Return (X, Y) of the center of cell containing provided text 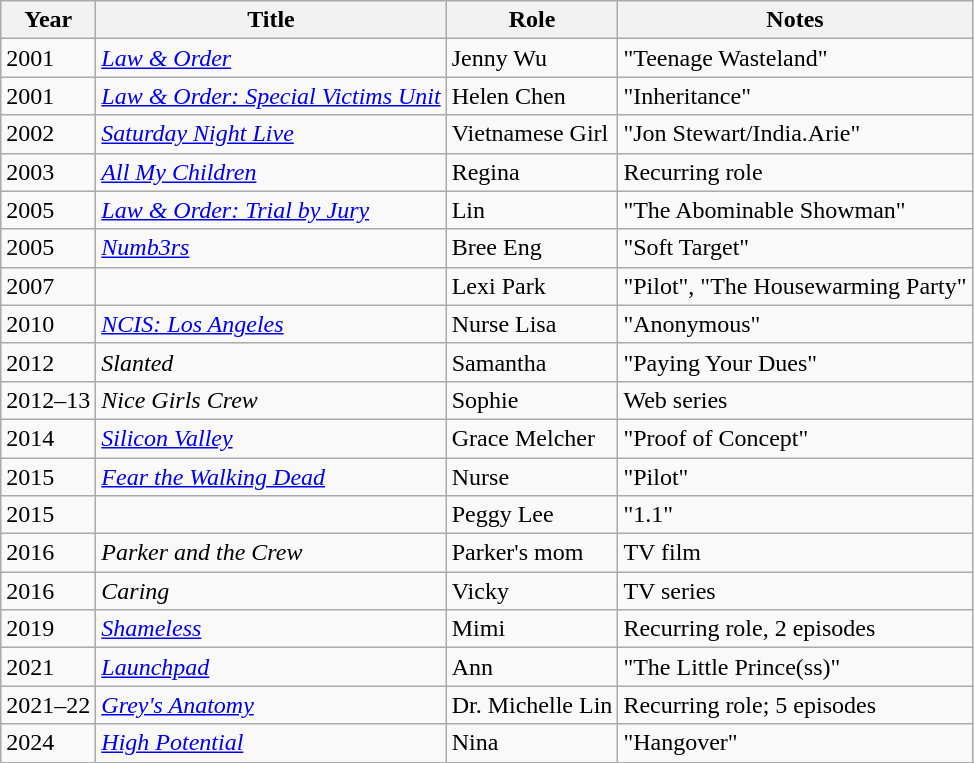
Nina (532, 743)
Nice Girls Crew (271, 400)
Slanted (271, 362)
Fear the Walking Dead (271, 477)
2010 (48, 324)
Law & Order: Special Victims Unit (271, 96)
"The Abominable Showman" (795, 210)
"Soft Target" (795, 248)
Role (532, 20)
"The Little Prince(ss)" (795, 667)
Lexi Park (532, 286)
Grey's Anatomy (271, 705)
Launchpad (271, 667)
Silicon Valley (271, 438)
2021 (48, 667)
"Hangover" (795, 743)
Ann (532, 667)
Regina (532, 172)
Recurring role; 5 episodes (795, 705)
"Anonymous" (795, 324)
Parker and the Crew (271, 553)
Recurring role (795, 172)
Web series (795, 400)
Nurse (532, 477)
Year (48, 20)
NCIS: Los Angeles (271, 324)
Shameless (271, 629)
Parker's mom (532, 553)
"Proof of Concept" (795, 438)
"Paying Your Dues" (795, 362)
"Pilot", "The Housewarming Party" (795, 286)
Mimi (532, 629)
Bree Eng (532, 248)
Grace Melcher (532, 438)
2002 (48, 134)
Sophie (532, 400)
Vicky (532, 591)
2021–22 (48, 705)
2019 (48, 629)
High Potential (271, 743)
Vietnamese Girl (532, 134)
Law & Order: Trial by Jury (271, 210)
Caring (271, 591)
TV film (795, 553)
Recurring role, 2 episodes (795, 629)
"Inheritance" (795, 96)
Notes (795, 20)
Peggy Lee (532, 515)
2007 (48, 286)
2012–13 (48, 400)
All My Children (271, 172)
Nurse Lisa (532, 324)
2003 (48, 172)
Samantha (532, 362)
Jenny Wu (532, 58)
2024 (48, 743)
Dr. Michelle Lin (532, 705)
Title (271, 20)
2012 (48, 362)
Helen Chen (532, 96)
"1.1" (795, 515)
Lin (532, 210)
Saturday Night Live (271, 134)
2014 (48, 438)
Law & Order (271, 58)
"Teenage Wasteland" (795, 58)
"Jon Stewart/India.Arie" (795, 134)
"Pilot" (795, 477)
Numb3rs (271, 248)
TV series (795, 591)
